From the cell containing the given text, extract its center point as [x, y] coordinate. 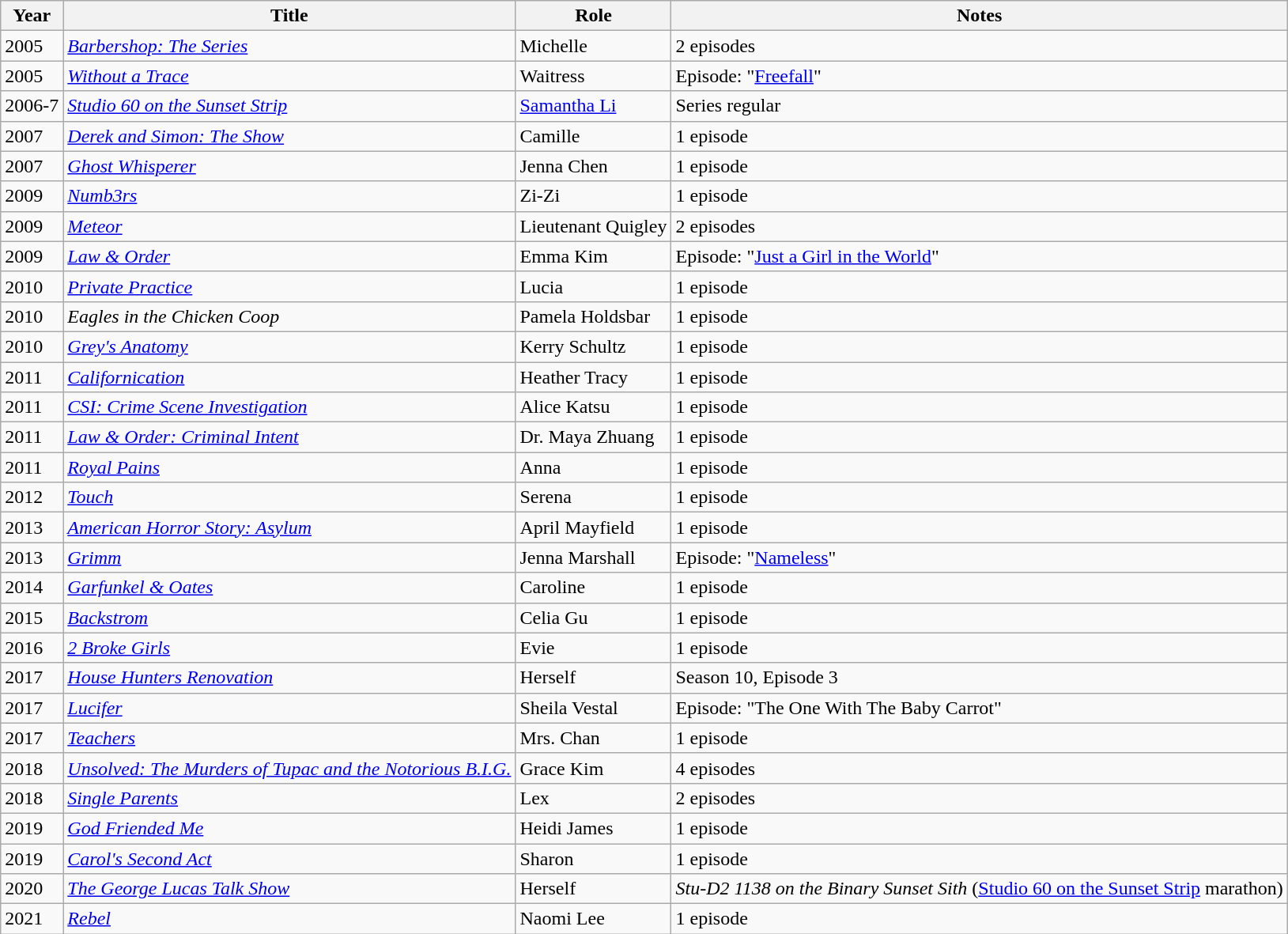
Year [32, 16]
Backstrom [289, 618]
Barbershop: The Series [289, 46]
Teachers [289, 738]
Studio 60 on the Sunset Strip [289, 106]
Zi-Zi [593, 196]
Lucifer [289, 708]
The George Lucas Talk Show [289, 889]
Michelle [593, 46]
Grace Kim [593, 768]
Episode: "Nameless" [979, 558]
Celia Gu [593, 618]
Single Parents [289, 798]
2015 [32, 618]
Notes [979, 16]
Law & Order [289, 256]
Californication [289, 377]
Naomi Lee [593, 919]
2012 [32, 497]
Touch [289, 497]
Dr. Maya Zhuang [593, 437]
Lucia [593, 286]
Evie [593, 648]
Grey's Anatomy [289, 346]
2016 [32, 648]
Carol's Second Act [289, 858]
Heather Tracy [593, 377]
Camille [593, 136]
4 episodes [979, 768]
Eagles in the Chicken Coop [289, 316]
2006-7 [32, 106]
American Horror Story: Asylum [289, 528]
Waitress [593, 76]
House Hunters Renovation [289, 678]
Garfunkel & Oates [289, 588]
Numb3rs [289, 196]
Jenna Marshall [593, 558]
Lex [593, 798]
Royal Pains [289, 467]
CSI: Crime Scene Investigation [289, 407]
Episode: "The One With The Baby Carrot" [979, 708]
Unsolved: The Murders of Tupac and the Notorious B.I.G. [289, 768]
Meteor [289, 226]
2020 [32, 889]
Title [289, 16]
Heidi James [593, 828]
Lieutenant Quigley [593, 226]
God Friended Me [289, 828]
Stu-D2 1138 on the Binary Sunset Sith (Studio 60 on the Sunset Strip marathon) [979, 889]
Grimm [289, 558]
Series regular [979, 106]
2 Broke Girls [289, 648]
Mrs. Chan [593, 738]
Law & Order: Criminal Intent [289, 437]
Derek and Simon: The Show [289, 136]
Jenna Chen [593, 166]
Pamela Holdsbar [593, 316]
Samantha Li [593, 106]
2021 [32, 919]
Anna [593, 467]
Emma Kim [593, 256]
Role [593, 16]
Caroline [593, 588]
Serena [593, 497]
April Mayfield [593, 528]
Episode: "Freefall" [979, 76]
Kerry Schultz [593, 346]
Alice Katsu [593, 407]
2014 [32, 588]
Ghost Whisperer [289, 166]
Sharon [593, 858]
Sheila Vestal [593, 708]
Rebel [289, 919]
Private Practice [289, 286]
Without a Trace [289, 76]
Season 10, Episode 3 [979, 678]
Episode: "Just a Girl in the World" [979, 256]
